Search for the cell housing the specified text and yield its (x, y) center coordinate. 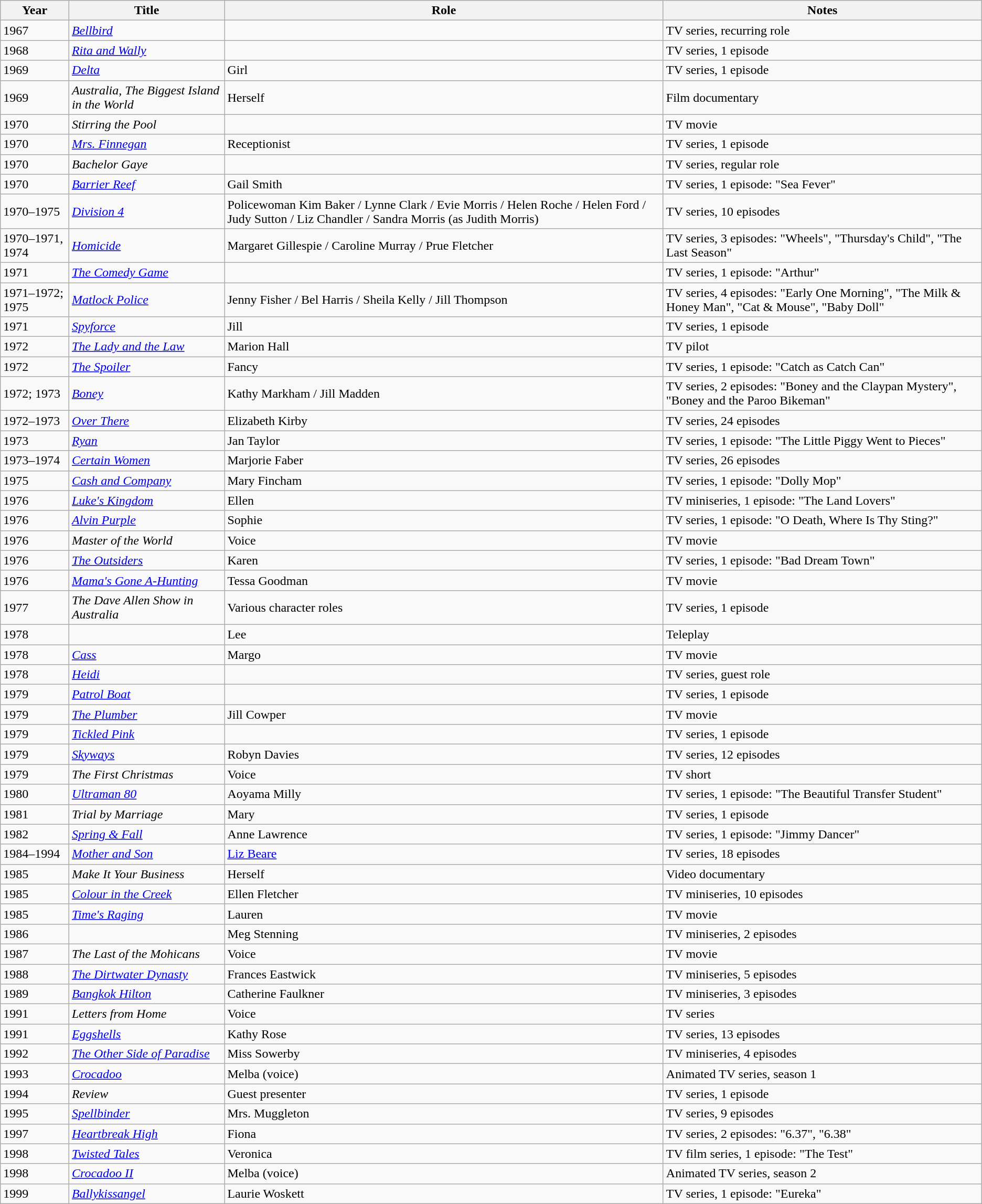
Letters from Home (146, 1014)
Sophie (444, 520)
TV series, 1 episode: "Jimmy Dancer" (823, 834)
Lauren (444, 914)
Ryan (146, 441)
Over There (146, 421)
Australia, The Biggest Island in the World (146, 98)
Jenny Fisher / Bel Harris / Sheila Kelly / Jill Thompson (444, 299)
Year (35, 10)
TV short (823, 774)
Master of the World (146, 540)
Mother and Son (146, 854)
TV series, 4 episodes: "Early One Morning", "The Milk & Honey Man", "Cat & Mouse", "Baby Doll" (823, 299)
Delta (146, 70)
The Lady and the Law (146, 347)
Ballykissangel (146, 1194)
1992 (35, 1054)
The Other Side of Paradise (146, 1054)
Tickled Pink (146, 734)
The Spoiler (146, 367)
1980 (35, 794)
Marion Hall (444, 347)
Guest presenter (444, 1094)
Film documentary (823, 98)
1973–1974 (35, 461)
Elizabeth Kirby (444, 421)
TV series, regular role (823, 164)
Eggshells (146, 1034)
1987 (35, 954)
Mary (444, 814)
1994 (35, 1094)
The Outsiders (146, 560)
Title (146, 10)
Heartbreak High (146, 1134)
TV miniseries, 5 episodes (823, 974)
Colour in the Creek (146, 894)
1970–1971, 1974 (35, 246)
TV series, 9 episodes (823, 1114)
1997 (35, 1134)
Bangkok Hilton (146, 994)
Bachelor Gaye (146, 164)
TV series, 12 episodes (823, 754)
Lee (444, 634)
TV series, 1 episode: "The Beautiful Transfer Student" (823, 794)
1993 (35, 1074)
Time's Raging (146, 914)
Jill Cowper (444, 715)
The Plumber (146, 715)
The Dave Allen Show in Australia (146, 608)
TV series, 1 episode: "Sea Fever" (823, 184)
TV series, 1 episode: "The Little Piggy Went to Pieces" (823, 441)
Barrier Reef (146, 184)
1982 (35, 834)
Jan Taylor (444, 441)
Patrol Boat (146, 695)
Mrs. Finnegan (146, 144)
Crocadoo (146, 1074)
Kathy Markham / Jill Madden (444, 393)
TV series, guest role (823, 675)
Mary Fincham (444, 481)
Policewoman Kim Baker / Lynne Clark / Evie Morris / Helen Roche / Helen Ford / Judy Sutton / Liz Chandler / Sandra Morris (as Judith Morris) (444, 211)
1972; 1973 (35, 393)
Veronica (444, 1154)
Receptionist (444, 144)
Stirring the Pool (146, 124)
TV miniseries, 2 episodes (823, 934)
TV miniseries, 4 episodes (823, 1054)
Luke's Kingdom (146, 500)
Mama's Gone A-Hunting (146, 580)
Aoyama Milly (444, 794)
Girl (444, 70)
Cash and Company (146, 481)
1988 (35, 974)
Homicide (146, 246)
Role (444, 10)
1986 (35, 934)
TV series, 1 episode: "Bad Dream Town" (823, 560)
TV film series, 1 episode: "The Test" (823, 1154)
Ellen (444, 500)
The Comedy Game (146, 272)
TV series, 1 episode: "Arthur" (823, 272)
1972–1973 (35, 421)
TV series, 26 episodes (823, 461)
The First Christmas (146, 774)
Fancy (444, 367)
1973 (35, 441)
TV series (823, 1014)
Animated TV series, season 1 (823, 1074)
TV series, 13 episodes (823, 1034)
Anne Lawrence (444, 834)
Robyn Davies (444, 754)
Certain Women (146, 461)
Frances Eastwick (444, 974)
Spring & Fall (146, 834)
1968 (35, 50)
Heidi (146, 675)
Various character roles (444, 608)
Kathy Rose (444, 1034)
Catherine Faulkner (444, 994)
TV series, 24 episodes (823, 421)
Bellbird (146, 30)
TV miniseries, 10 episodes (823, 894)
Video documentary (823, 874)
1971–1972; 1975 (35, 299)
1995 (35, 1114)
Tessa Goodman (444, 580)
Twisted Tales (146, 1154)
Margo (444, 654)
Laurie Woskett (444, 1194)
Ellen Fletcher (444, 894)
Animated TV series, season 2 (823, 1174)
1999 (35, 1194)
1970–1975 (35, 211)
TV series, 10 episodes (823, 211)
Rita and Wally (146, 50)
TV series, 1 episode: "O Death, Where Is Thy Sting?" (823, 520)
Notes (823, 10)
Trial by Marriage (146, 814)
TV series, 2 episodes: "6.37", "6.38" (823, 1134)
1984–1994 (35, 854)
The Dirtwater Dynasty (146, 974)
TV pilot (823, 347)
Teleplay (823, 634)
Margaret Gillespie / Caroline Murray / Prue Fletcher (444, 246)
Alvin Purple (146, 520)
1977 (35, 608)
Fiona (444, 1134)
Spyforce (146, 327)
Skyways (146, 754)
1981 (35, 814)
TV miniseries, 3 episodes (823, 994)
TV series, 1 episode: "Eureka" (823, 1194)
Matlock Police (146, 299)
TV series, 1 episode: "Catch as Catch Can" (823, 367)
TV series, 2 episodes: "Boney and the Claypan Mystery", "Boney and the Paroo Bikeman" (823, 393)
Review (146, 1094)
Crocadoo II (146, 1174)
Ultraman 80 (146, 794)
Make It Your Business (146, 874)
The Last of the Mohicans (146, 954)
1975 (35, 481)
Mrs. Muggleton (444, 1114)
TV miniseries, 1 episode: "The Land Lovers" (823, 500)
Jill (444, 327)
TV series, 1 episode: "Dolly Mop" (823, 481)
Gail Smith (444, 184)
Meg Stenning (444, 934)
TV series, 18 episodes (823, 854)
1989 (35, 994)
Boney (146, 393)
Cass (146, 654)
Miss Sowerby (444, 1054)
TV series, 3 episodes: "Wheels", "Thursday's Child", "The Last Season" (823, 246)
Spellbinder (146, 1114)
Marjorie Faber (444, 461)
Karen (444, 560)
1967 (35, 30)
Division 4 (146, 211)
Liz Beare (444, 854)
TV series, recurring role (823, 30)
